Return the [X, Y] coordinate for the center point of the cell that contains the specified text.  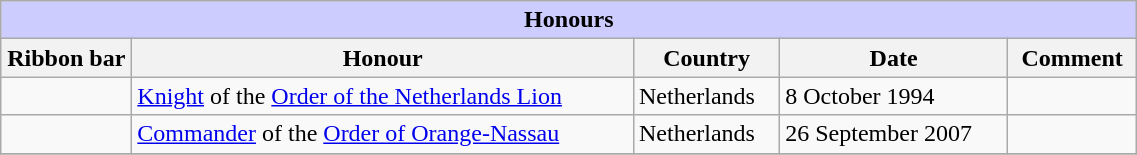
26 September 2007 [894, 134]
8 October 1994 [894, 96]
Comment [1072, 58]
Date [894, 58]
Ribbon bar [66, 58]
Honours [569, 20]
Country [706, 58]
Knight of the Order of the Netherlands Lion [383, 96]
Commander of the Order of Orange-Nassau [383, 134]
Honour [383, 58]
